Determine the [x, y] coordinate at the center of the cell enclosing the given text.  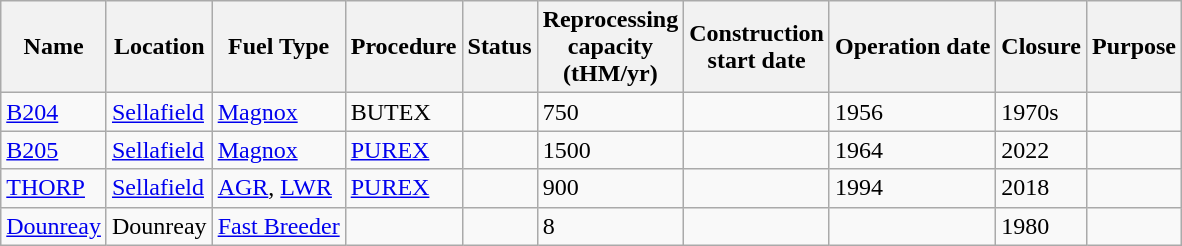
Purpose [1134, 47]
Operation date [912, 47]
1980 [1042, 226]
Fast Breeder [278, 226]
B204 [54, 112]
1500 [610, 150]
1970s [1042, 112]
THORP [54, 188]
BUTEX [404, 112]
Closure [1042, 47]
AGR, LWR [278, 188]
Reprocessingcapacity (tHM/yr) [610, 47]
B205 [54, 150]
Procedure [404, 47]
Status [500, 47]
1964 [912, 150]
1994 [912, 188]
750 [610, 112]
900 [610, 188]
Name [54, 47]
Fuel Type [278, 47]
Constructionstart date [757, 47]
8 [610, 226]
1956 [912, 112]
Location [159, 47]
2018 [1042, 188]
2022 [1042, 150]
